Capture the cell that displays the provided text and extract its [X, Y] central coordinate. 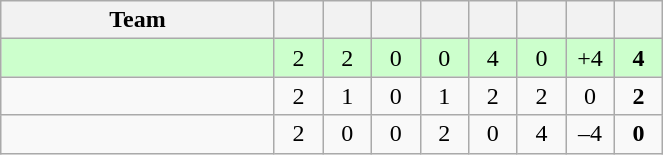
+4 [590, 58]
–4 [590, 134]
Team [138, 20]
